Return (x, y) of the center of cell containing provided text 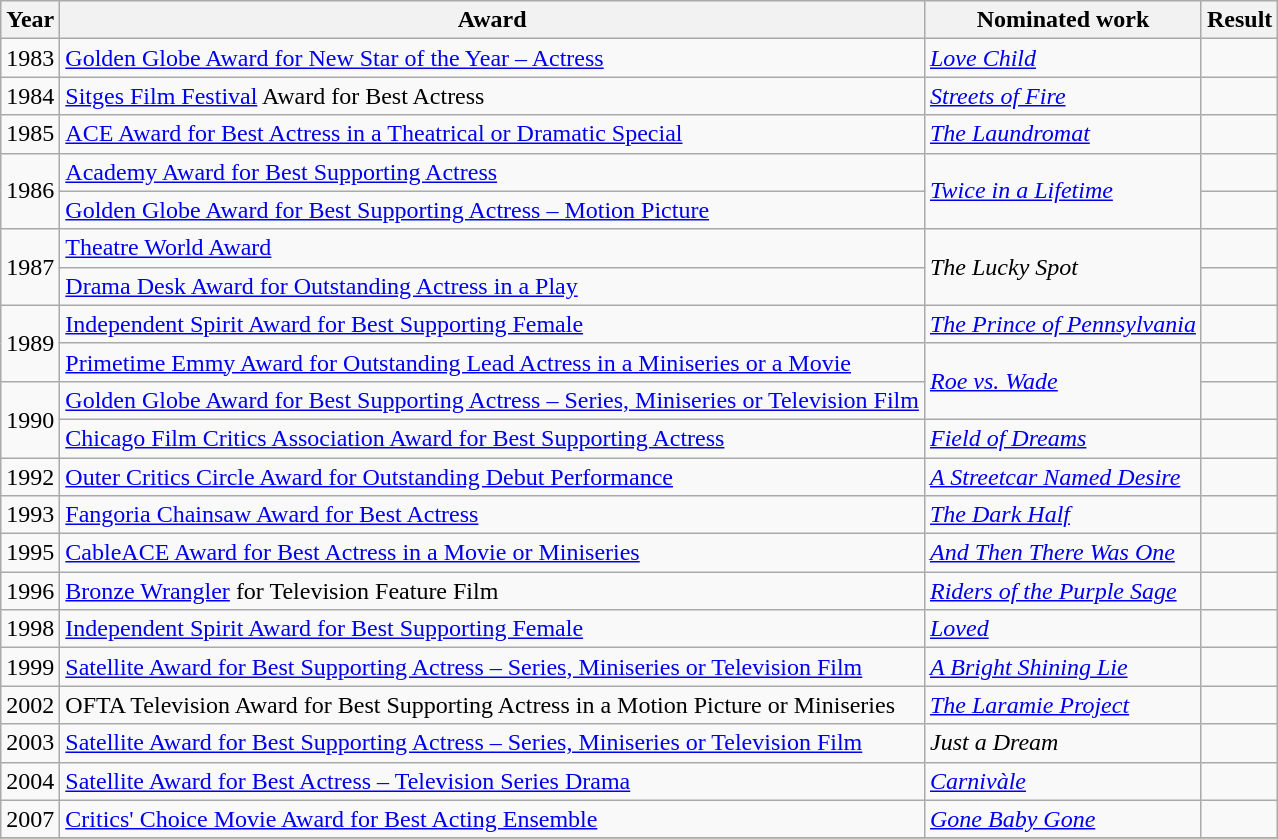
1999 (30, 667)
Riders of the Purple Sage (1062, 591)
1993 (30, 515)
2003 (30, 743)
1984 (30, 96)
Carnivàle (1062, 781)
The Laundromat (1062, 134)
1983 (30, 58)
Sitges Film Festival Award for Best Actress (492, 96)
Satellite Award for Best Actress – Television Series Drama (492, 781)
1989 (30, 343)
The Prince of Pennsylvania (1062, 324)
Gone Baby Gone (1062, 819)
Result (1239, 20)
Roe vs. Wade (1062, 381)
And Then There Was One (1062, 553)
Outer Critics Circle Award for Outstanding Debut Performance (492, 477)
A Streetcar Named Desire (1062, 477)
1987 (30, 267)
1998 (30, 629)
Golden Globe Award for Best Supporting Actress – Series, Miniseries or Television Film (492, 400)
Critics' Choice Movie Award for Best Acting Ensemble (492, 819)
1985 (30, 134)
The Laramie Project (1062, 705)
OFTA Television Award for Best Supporting Actress in a Motion Picture or Miniseries (492, 705)
Year (30, 20)
Streets of Fire (1062, 96)
Field of Dreams (1062, 438)
Fangoria Chainsaw Award for Best Actress (492, 515)
Academy Award for Best Supporting Actress (492, 172)
1990 (30, 419)
1986 (30, 191)
Golden Globe Award for New Star of the Year – Actress (492, 58)
1992 (30, 477)
1995 (30, 553)
Chicago Film Critics Association Award for Best Supporting Actress (492, 438)
The Dark Half (1062, 515)
The Lucky Spot (1062, 267)
Theatre World Award (492, 248)
Award (492, 20)
1996 (30, 591)
Nominated work (1062, 20)
Twice in a Lifetime (1062, 191)
2002 (30, 705)
2007 (30, 819)
Love Child (1062, 58)
ACE Award for Best Actress in a Theatrical or Dramatic Special (492, 134)
2004 (30, 781)
Drama Desk Award for Outstanding Actress in a Play (492, 286)
Bronze Wrangler for Television Feature Film (492, 591)
Loved (1062, 629)
CableACE Award for Best Actress in a Movie or Miniseries (492, 553)
Golden Globe Award for Best Supporting Actress – Motion Picture (492, 210)
Primetime Emmy Award for Outstanding Lead Actress in a Miniseries or a Movie (492, 362)
A Bright Shining Lie (1062, 667)
Just a Dream (1062, 743)
